Scan for the cell matching the given text and deliver its (x, y) coordinate at center. 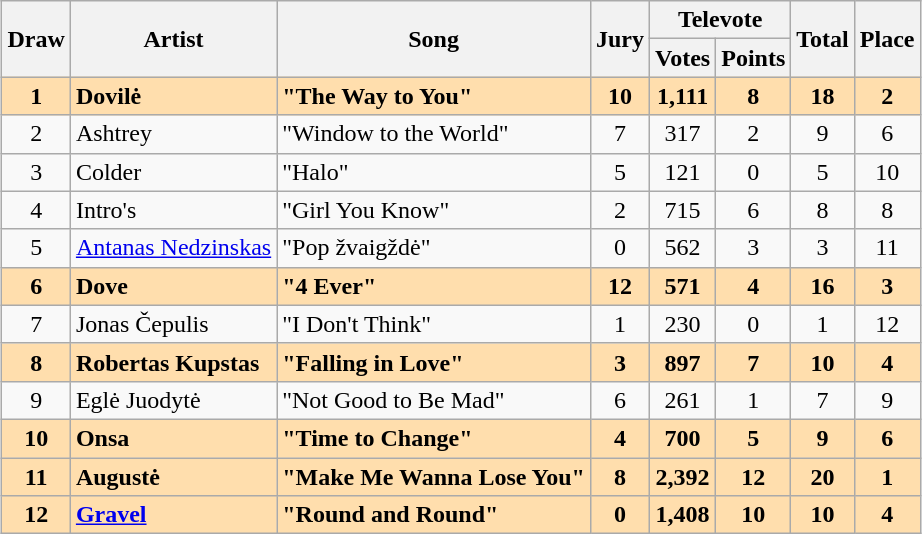
"4 Ever" (434, 286)
20 (823, 477)
Gravel (173, 515)
1,111 (683, 96)
Robertas Kupstas (173, 362)
"Make Me Wanna Lose You" (434, 477)
Votes (683, 58)
Points (754, 58)
"The Way to You" (434, 96)
"Window to the World" (434, 134)
Eglė Juodytė (173, 400)
1,408 (683, 515)
700 (683, 438)
Song (434, 39)
Intro's (173, 210)
Dove (173, 286)
"I Don't Think" (434, 324)
"Not Good to Be Mad" (434, 400)
2,392 (683, 477)
"Pop žvaigždė" (434, 248)
18 (823, 96)
715 (683, 210)
Jonas Čepulis (173, 324)
Draw (36, 39)
897 (683, 362)
261 (683, 400)
Ashtrey (173, 134)
"Falling in Love" (434, 362)
Augustė (173, 477)
"Halo" (434, 172)
Colder (173, 172)
"Time to Change" (434, 438)
Jury (620, 39)
571 (683, 286)
16 (823, 286)
121 (683, 172)
Televote (720, 20)
"Round and Round" (434, 515)
562 (683, 248)
Total (823, 39)
Antanas Nedzinskas (173, 248)
Artist (173, 39)
317 (683, 134)
Onsa (173, 438)
"Girl You Know" (434, 210)
Place (887, 39)
Dovilė (173, 96)
230 (683, 324)
